Search for the cell housing the specified text and yield its [X, Y] center coordinate. 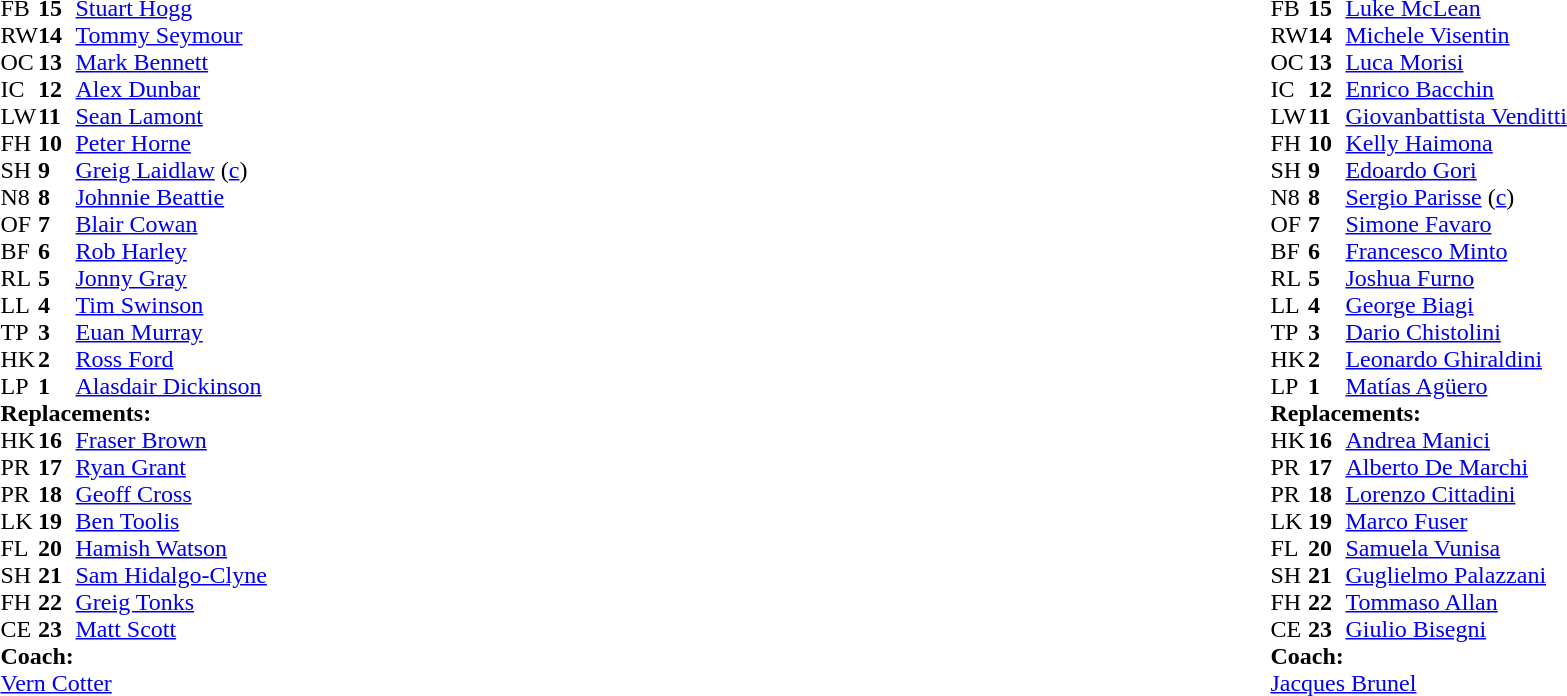
Greig Laidlaw (c) [172, 170]
Rob Harley [172, 252]
Edoardo Gori [1456, 170]
Mark Bennett [172, 62]
Joshua Furno [1456, 278]
Alberto De Marchi [1456, 468]
Luca Morisi [1456, 62]
Enrico Bacchin [1456, 90]
George Biagi [1456, 306]
Lorenzo Cittadini [1456, 494]
Kelly Haimona [1456, 144]
Hamish Watson [172, 548]
Andrea Manici [1456, 440]
Ryan Grant [172, 468]
Ben Toolis [172, 522]
Peter Horne [172, 144]
Euan Murray [172, 332]
Alasdair Dickinson [172, 386]
Ross Ford [172, 360]
Blair Cowan [172, 224]
Tommy Seymour [172, 36]
Sergio Parisse (c) [1456, 198]
Alex Dunbar [172, 90]
Guglielmo Palazzani [1456, 576]
Jonny Gray [172, 278]
Giulio Bisegni [1456, 630]
Tommaso Allan [1456, 602]
Dario Chistolini [1456, 332]
Geoff Cross [172, 494]
Simone Favaro [1456, 224]
Giovanbattista Venditti [1456, 116]
Fraser Brown [172, 440]
Matías Agüero [1456, 386]
Samuela Vunisa [1456, 548]
Greig Tonks [172, 602]
Leonardo Ghiraldini [1456, 360]
Johnnie Beattie [172, 198]
Matt Scott [172, 630]
Tim Swinson [172, 306]
Marco Fuser [1456, 522]
Sam Hidalgo-Clyne [172, 576]
Sean Lamont [172, 116]
Francesco Minto [1456, 252]
Michele Visentin [1456, 36]
